Detect which cell encompasses the target text, then output its (X, Y) center coordinate. 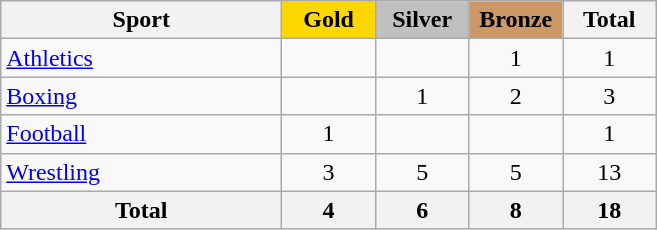
Sport (142, 20)
18 (609, 210)
13 (609, 172)
Football (142, 134)
Bronze (516, 20)
4 (329, 210)
6 (422, 210)
Athletics (142, 58)
Gold (329, 20)
Silver (422, 20)
8 (516, 210)
Wrestling (142, 172)
Boxing (142, 96)
2 (516, 96)
